Identify which cell holds the provided text, then report its [X, Y] central coordinate. 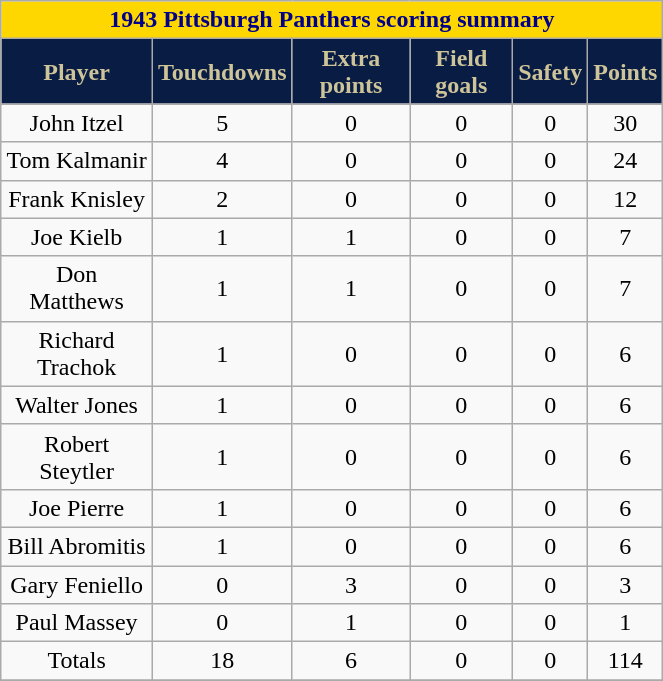
Richard Trachok [77, 354]
2 [222, 199]
Touchdowns [222, 72]
Frank Knisley [77, 199]
Player [77, 72]
114 [626, 661]
Bill Abromitis [77, 546]
Totals [77, 661]
4 [222, 161]
Walter Jones [77, 405]
24 [626, 161]
Extra points [351, 72]
Joe Kielb [77, 237]
Points [626, 72]
Robert Steytler [77, 456]
Field goals [462, 72]
30 [626, 123]
Tom Kalmanir [77, 161]
5 [222, 123]
Don Matthews [77, 288]
Joe Pierre [77, 508]
Paul Massey [77, 623]
1943 Pittsburgh Panthers scoring summary [332, 20]
12 [626, 199]
John Itzel [77, 123]
Gary Feniello [77, 585]
18 [222, 661]
Safety [550, 72]
